Return the [x, y] coordinate for the center point of the cell that contains the specified text.  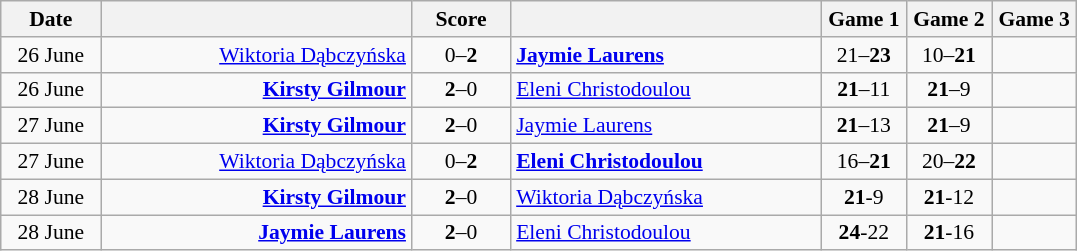
Game 2 [948, 19]
24-22 [864, 233]
21-12 [948, 197]
Date [51, 19]
21–13 [864, 126]
21-16 [948, 233]
Game 1 [864, 19]
16–21 [864, 162]
Score [461, 19]
21–23 [864, 55]
21–11 [864, 90]
21-9 [864, 197]
Game 3 [1034, 19]
20–22 [948, 162]
10–21 [948, 55]
